Detect which cell encompasses the target text, then output its [x, y] center coordinate. 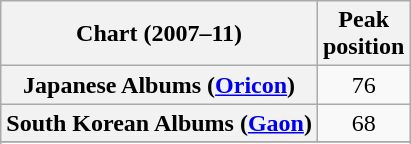
South Korean Albums (Gaon) [160, 123]
Peakposition [363, 34]
68 [363, 123]
76 [363, 85]
Japanese Albums (Oricon) [160, 85]
Chart (2007–11) [160, 34]
